Locate the cell with the specified text and output its (x, y) center coordinate. 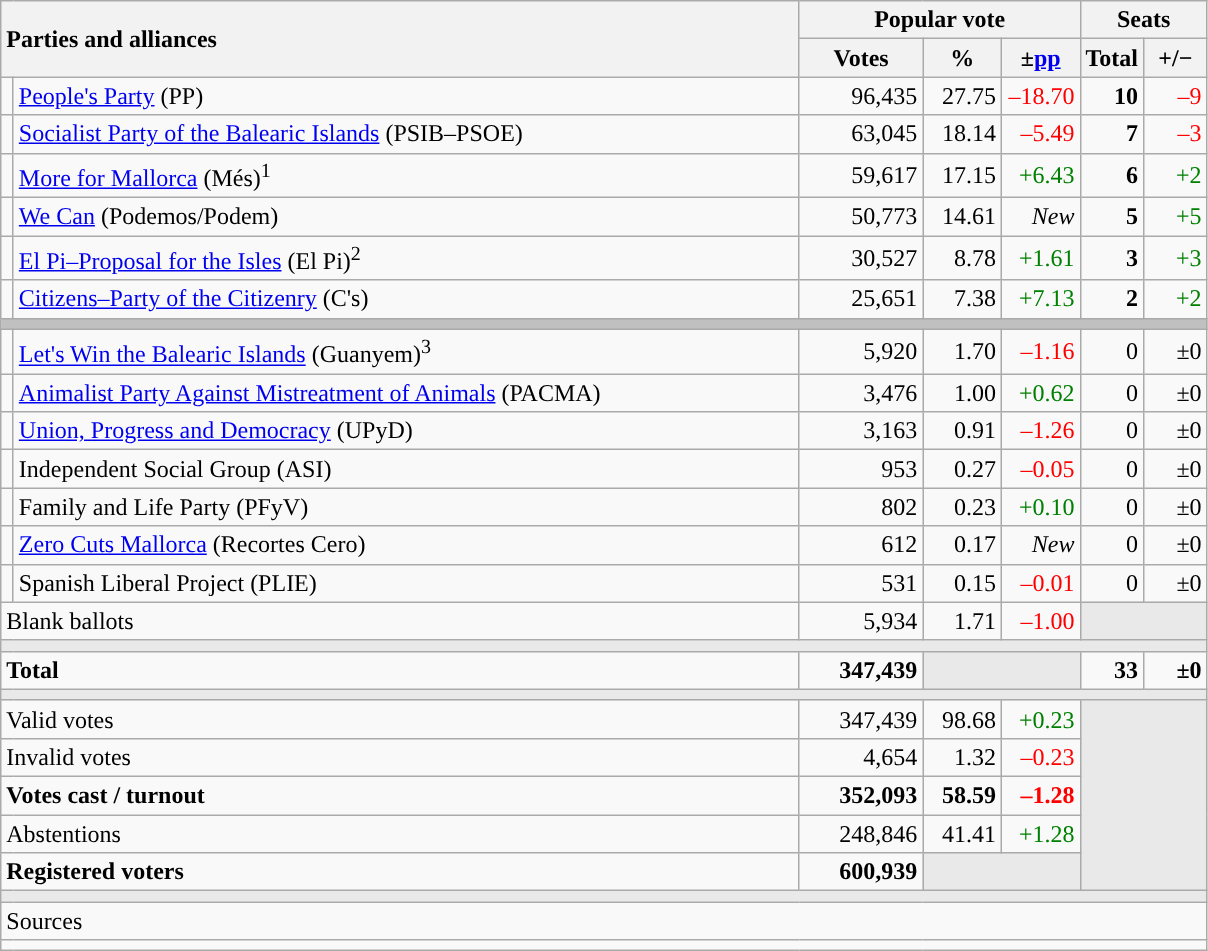
7.38 (962, 299)
Family and Life Party (PFyV) (406, 507)
1.70 (962, 352)
1.71 (962, 621)
+5 (1176, 217)
0.27 (962, 469)
25,651 (861, 299)
33 (1112, 670)
–0.05 (1040, 469)
3,476 (861, 393)
63,045 (861, 134)
+/− (1176, 58)
0.15 (962, 583)
1.32 (962, 758)
953 (861, 469)
Sources (604, 921)
248,846 (861, 834)
+0.23 (1040, 719)
Valid votes (400, 719)
Spanish Liberal Project (PLIE) (406, 583)
Seats (1144, 20)
+3 (1176, 258)
–5.49 (1040, 134)
50,773 (861, 217)
2 (1112, 299)
+1.28 (1040, 834)
5,920 (861, 352)
We Can (Podemos/Podem) (406, 217)
People's Party (PP) (406, 96)
Popular vote (940, 20)
18.14 (962, 134)
6 (1112, 176)
4,654 (861, 758)
Registered voters (400, 872)
El Pi–Proposal for the Isles (El Pi)2 (406, 258)
Animalist Party Against Mistreatment of Animals (PACMA) (406, 393)
7 (1112, 134)
0.91 (962, 431)
–1.16 (1040, 352)
14.61 (962, 217)
98.68 (962, 719)
27.75 (962, 96)
Let's Win the Balearic Islands (Guanyem)3 (406, 352)
802 (861, 507)
±pp (1040, 58)
–1.28 (1040, 796)
–18.70 (1040, 96)
+7.13 (1040, 299)
+0.62 (1040, 393)
–1.26 (1040, 431)
–1.00 (1040, 621)
3,163 (861, 431)
Blank ballots (400, 621)
58.59 (962, 796)
% (962, 58)
Parties and alliances (400, 39)
59,617 (861, 176)
Socialist Party of the Balearic Islands (PSIB–PSOE) (406, 134)
–0.23 (1040, 758)
–9 (1176, 96)
+6.43 (1040, 176)
8.78 (962, 258)
5 (1112, 217)
Independent Social Group (ASI) (406, 469)
10 (1112, 96)
–3 (1176, 134)
30,527 (861, 258)
More for Mallorca (Més)1 (406, 176)
Votes (861, 58)
352,093 (861, 796)
1.00 (962, 393)
Votes cast / turnout (400, 796)
3 (1112, 258)
5,934 (861, 621)
0.23 (962, 507)
612 (861, 545)
+1.61 (1040, 258)
17.15 (962, 176)
0.17 (962, 545)
Citizens–Party of the Citizenry (C's) (406, 299)
–0.01 (1040, 583)
+0.10 (1040, 507)
41.41 (962, 834)
Invalid votes (400, 758)
531 (861, 583)
96,435 (861, 96)
Union, Progress and Democracy (UPyD) (406, 431)
600,939 (861, 872)
Zero Cuts Mallorca (Recortes Cero) (406, 545)
Abstentions (400, 834)
